Find where the given text appears and provide that cell's center as [x, y] coordinate. 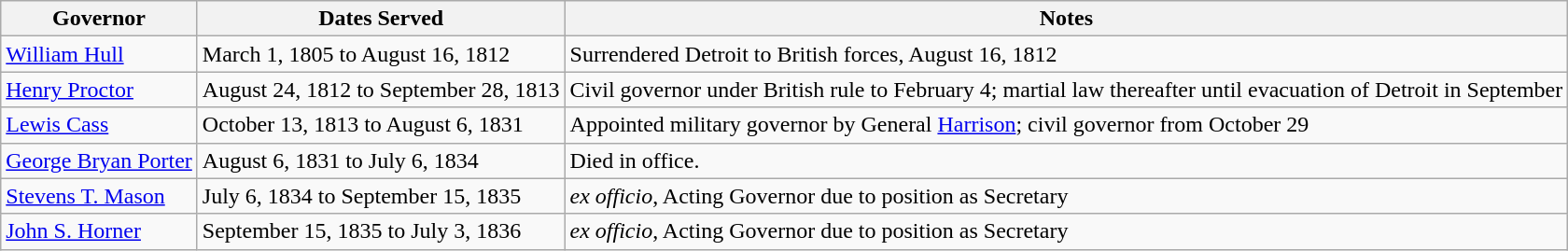
Appointed military governor by General Harrison; civil governor from October 29 [1066, 125]
Henry Proctor [99, 90]
William Hull [99, 54]
Surrendered Detroit to British forces, August 16, 1812 [1066, 54]
March 1, 1805 to August 16, 1812 [381, 54]
Lewis Cass [99, 125]
Notes [1066, 19]
July 6, 1834 to September 15, 1835 [381, 196]
October 13, 1813 to August 6, 1831 [381, 125]
Stevens T. Mason [99, 196]
Civil governor under British rule to February 4; martial law thereafter until evacuation of Detroit in September [1066, 90]
John S. Horner [99, 231]
Governor [99, 19]
Died in office. [1066, 160]
September 15, 1835 to July 3, 1836 [381, 231]
Dates Served [381, 19]
August 6, 1831 to July 6, 1834 [381, 160]
George Bryan Porter [99, 160]
August 24, 1812 to September 28, 1813 [381, 90]
